Search for the cell housing the specified text and yield its [x, y] center coordinate. 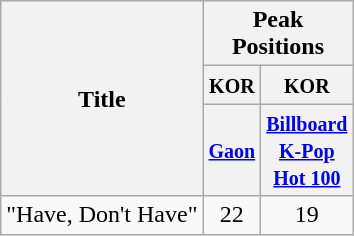
Gaon [232, 150]
"Have, Don't Have" [102, 215]
Billboard K-Pop Hot 100 [307, 150]
Title [102, 98]
19 [307, 215]
22 [232, 215]
Peak Positions [278, 34]
